Search for the cell housing the specified text and yield its [x, y] center coordinate. 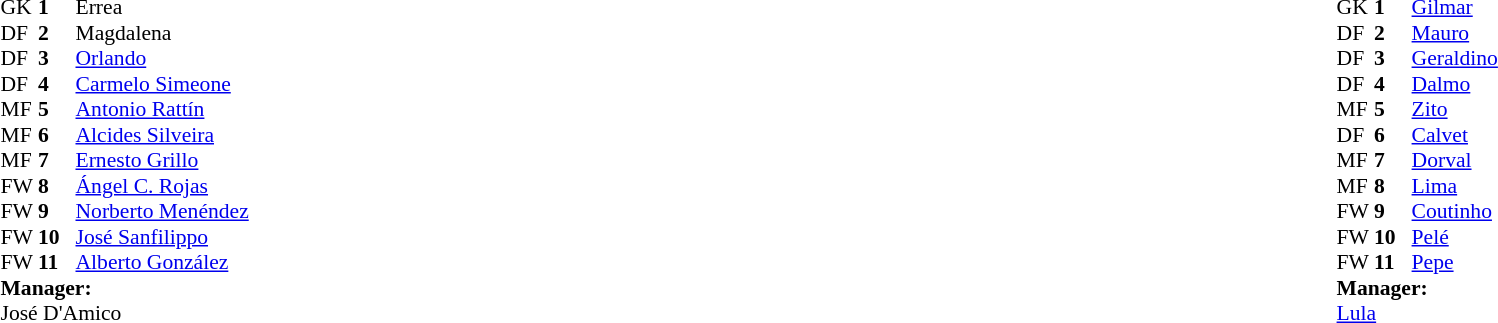
José Sanfilippo [162, 237]
Pelé [1455, 237]
Magdalena [162, 33]
Orlando [162, 59]
Pepe [1455, 263]
Ángel C. Rojas [162, 186]
Antonio Rattín [162, 109]
Lima [1455, 186]
Alcides Silveira [162, 135]
Calvet [1455, 135]
Coutinho [1455, 211]
Zito [1455, 109]
Alberto González [162, 263]
Geraldino [1455, 59]
Norberto Menéndez [162, 211]
Ernesto Grillo [162, 161]
Dorval [1455, 161]
Dalmo [1455, 84]
Carmelo Simeone [162, 84]
Mauro [1455, 33]
